Find where the given text appears and provide that cell's center as (x, y) coordinate. 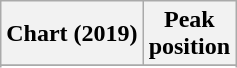
Peak position (189, 34)
Chart (2019) (72, 34)
